Provide the [X, Y] coordinate of the cell's center where the given text is located.  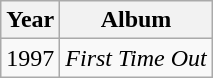
First Time Out [136, 58]
Album [136, 20]
1997 [30, 58]
Year [30, 20]
